Scan for the cell matching the given text and deliver its (x, y) coordinate at center. 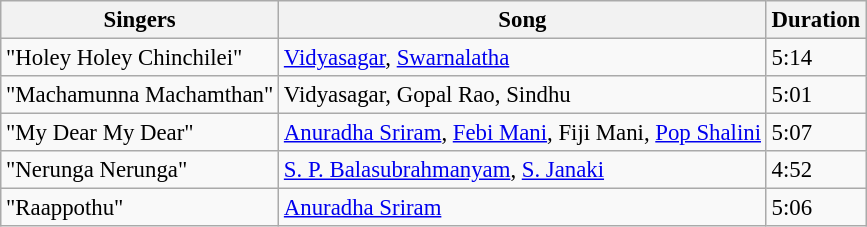
5:14 (816, 58)
Duration (816, 20)
5:07 (816, 133)
Song (523, 20)
5:06 (816, 208)
Anuradha Sriram, Febi Mani, Fiji Mani, Pop Shalini (523, 133)
"Raappothu" (140, 208)
Vidyasagar, Gopal Rao, Sindhu (523, 95)
"Nerunga Nerunga" (140, 170)
"Machamunna Machamthan" (140, 95)
Vidyasagar, Swarnalatha (523, 58)
Anuradha Sriram (523, 208)
"My Dear My Dear" (140, 133)
4:52 (816, 170)
Singers (140, 20)
S. P. Balasubrahmanyam, S. Janaki (523, 170)
5:01 (816, 95)
"Holey Holey Chinchilei" (140, 58)
